Return the [x, y] coordinate for the center point of the cell that contains the specified text.  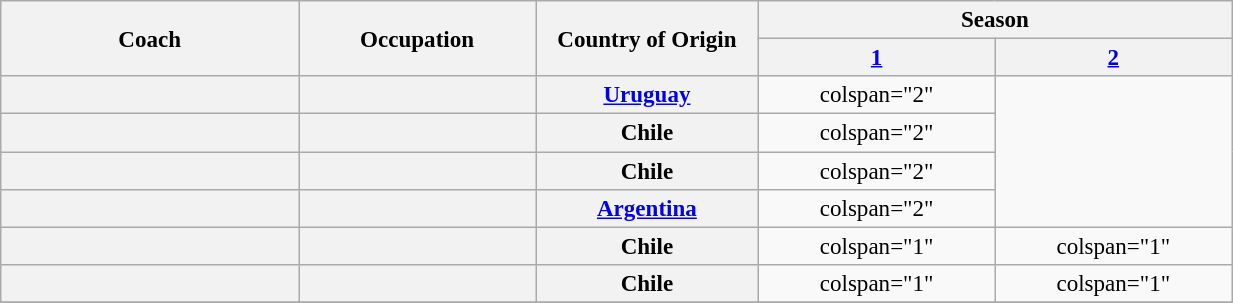
2 [1114, 58]
Uruguay [648, 95]
Occupation [418, 38]
Argentina [648, 209]
Coach [150, 38]
Country of Origin [648, 38]
1 [876, 58]
Season [994, 20]
